Determine the [x, y] coordinate at the center of the cell enclosing the given text.  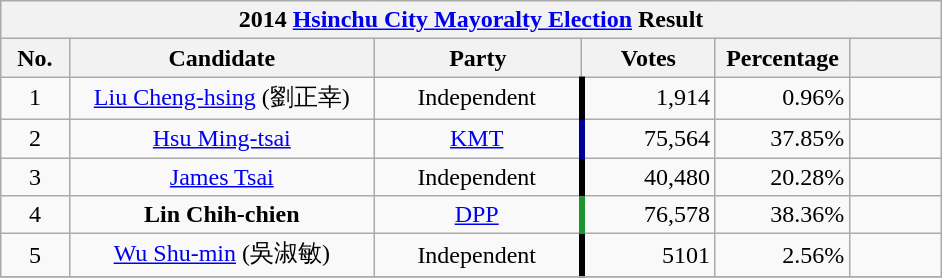
2.56% [782, 256]
4 [34, 215]
Votes [648, 58]
3 [34, 177]
2014 Hsinchu City Mayoralty Election Result [470, 20]
Candidate [222, 58]
20.28% [782, 177]
Wu Shu-min (吳淑敏) [222, 256]
DPP [478, 215]
No. [34, 58]
75,564 [648, 138]
5101 [648, 256]
2 [34, 138]
40,480 [648, 177]
Liu Cheng-hsing (劉正幸) [222, 98]
Hsu Ming-tsai [222, 138]
37.85% [782, 138]
James Tsai [222, 177]
Party [478, 58]
KMT [478, 138]
Percentage [782, 58]
1 [34, 98]
1,914 [648, 98]
76,578 [648, 215]
0.96% [782, 98]
5 [34, 256]
38.36% [782, 215]
Lin Chih-chien [222, 215]
